Return the [X, Y] coordinate for the center point of the cell that contains the specified text.  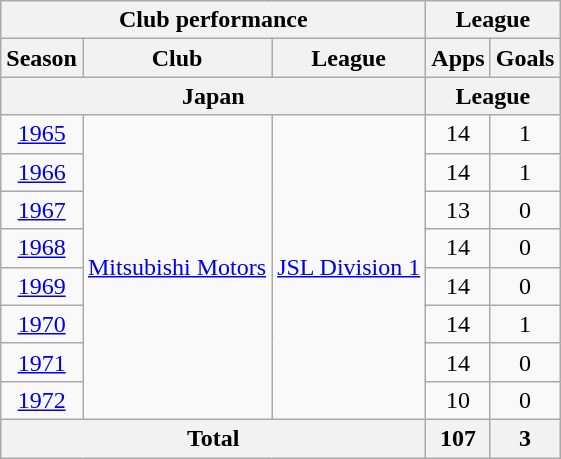
1968 [42, 248]
1966 [42, 172]
Season [42, 58]
3 [525, 438]
13 [458, 210]
1971 [42, 362]
1972 [42, 400]
Total [214, 438]
1969 [42, 286]
1967 [42, 210]
10 [458, 400]
Goals [525, 58]
Apps [458, 58]
Mitsubishi Motors [176, 267]
107 [458, 438]
1965 [42, 134]
Club [176, 58]
Japan [214, 96]
JSL Division 1 [349, 267]
Club performance [214, 20]
1970 [42, 324]
